Capture the cell that displays the provided text and extract its (X, Y) central coordinate. 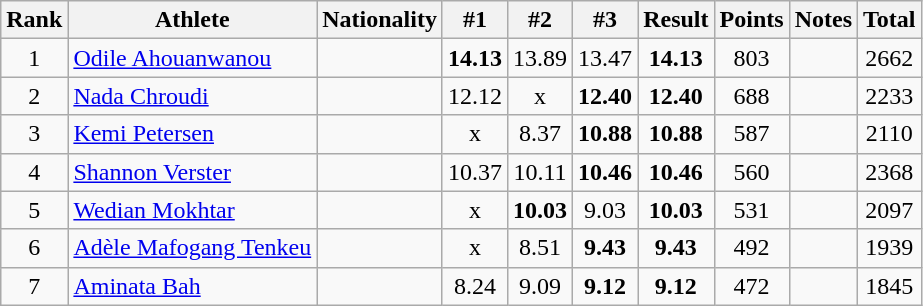
Odile Ahouanwanou (192, 58)
2 (34, 96)
Rank (34, 20)
8.37 (540, 134)
7 (34, 286)
13.89 (540, 58)
Wedian Mokhtar (192, 210)
10.11 (540, 172)
9.03 (606, 210)
Athlete (192, 20)
Points (752, 20)
688 (752, 96)
12.12 (474, 96)
#2 (540, 20)
9.09 (540, 286)
Kemi Petersen (192, 134)
2368 (890, 172)
2097 (890, 210)
8.24 (474, 286)
6 (34, 248)
Adèle Mafogang Tenkeu (192, 248)
492 (752, 248)
2233 (890, 96)
Aminata Bah (192, 286)
13.47 (606, 58)
531 (752, 210)
472 (752, 286)
2110 (890, 134)
8.51 (540, 248)
10.37 (474, 172)
803 (752, 58)
2662 (890, 58)
1 (34, 58)
#1 (474, 20)
Shannon Verster (192, 172)
Notes (823, 20)
#3 (606, 20)
Nada Chroudi (192, 96)
1845 (890, 286)
Total (890, 20)
Result (676, 20)
4 (34, 172)
1939 (890, 248)
560 (752, 172)
587 (752, 134)
3 (34, 134)
Nationality (380, 20)
5 (34, 210)
